Find where the given text appears and provide that cell's center as [x, y] coordinate. 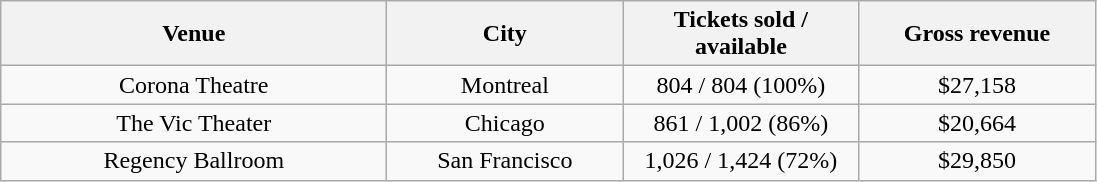
Gross revenue [977, 34]
$29,850 [977, 161]
861 / 1,002 (86%) [741, 123]
$20,664 [977, 123]
Tickets sold / available [741, 34]
$27,158 [977, 85]
Venue [194, 34]
1,026 / 1,424 (72%) [741, 161]
City [505, 34]
Montreal [505, 85]
804 / 804 (100%) [741, 85]
Corona Theatre [194, 85]
Regency Ballroom [194, 161]
San Francisco [505, 161]
The Vic Theater [194, 123]
Chicago [505, 123]
